Return the [x, y] coordinate for the center point of the cell that contains the specified text.  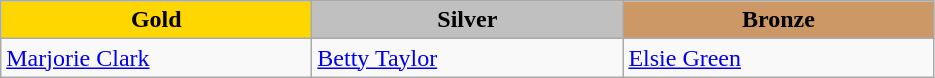
Elsie Green [778, 58]
Bronze [778, 20]
Betty Taylor [468, 58]
Silver [468, 20]
Gold [156, 20]
Marjorie Clark [156, 58]
